Return the [X, Y] coordinate for the center point of the cell that contains the specified text.  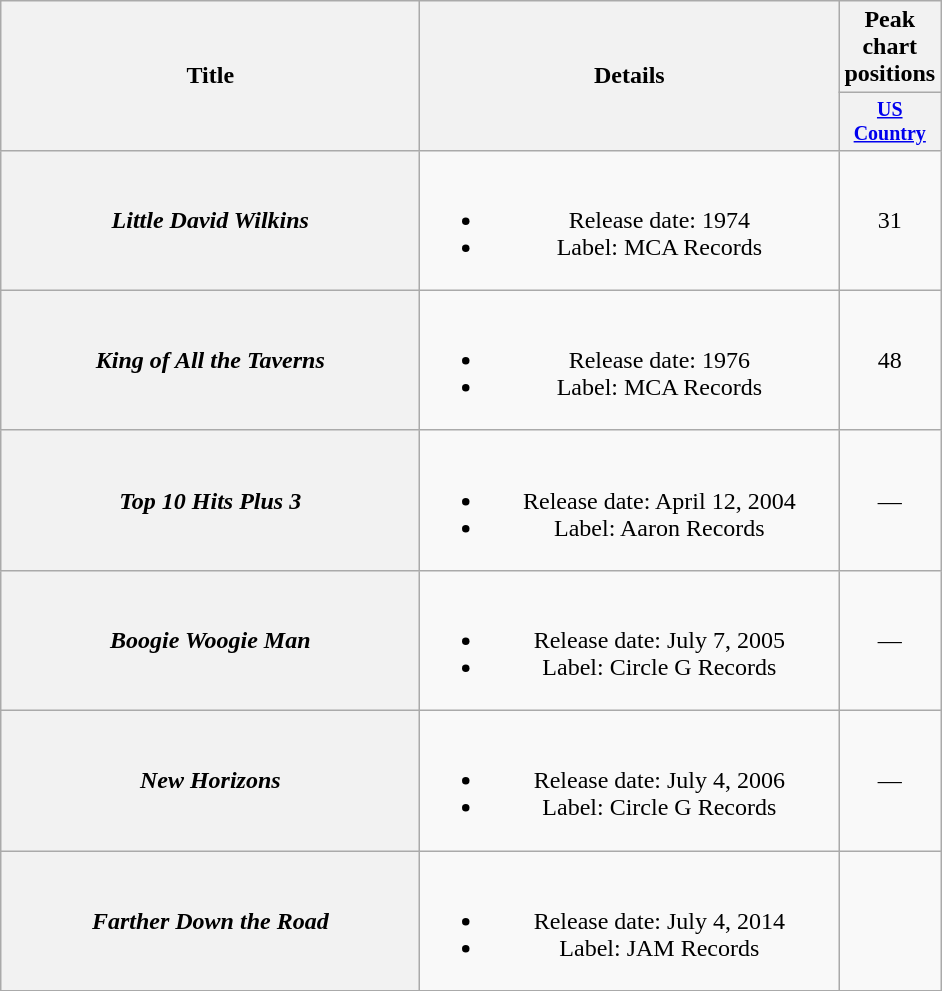
Release date: July 4, 2006Label: Circle G Records [630, 781]
Farther Down the Road [210, 921]
Release date: 1976Label: MCA Records [630, 360]
Peak chart positions [890, 47]
Title [210, 76]
Release date: April 12, 2004Label: Aaron Records [630, 500]
New Horizons [210, 781]
Release date: July 7, 2005Label: Circle G Records [630, 640]
Boogie Woogie Man [210, 640]
US Country [890, 122]
Release date: 1974Label: MCA Records [630, 220]
King of All the Taverns [210, 360]
Top 10 Hits Plus 3 [210, 500]
Details [630, 76]
48 [890, 360]
Release date: July 4, 2014Label: JAM Records [630, 921]
Little David Wilkins [210, 220]
31 [890, 220]
